Search for the cell housing the specified text and yield its (X, Y) center coordinate. 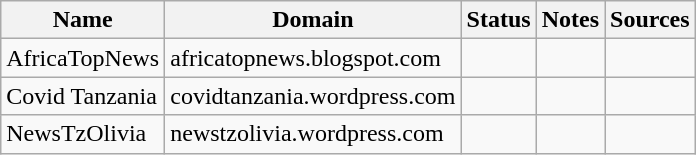
Covid Tanzania (83, 96)
AfricaTopNews (83, 58)
Notes (570, 20)
Name (83, 20)
newstzolivia.wordpress.com (313, 134)
africatopnews.blogspot.com (313, 58)
covidtanzania.wordpress.com (313, 96)
Sources (650, 20)
NewsTzOlivia (83, 134)
Domain (313, 20)
Status (498, 20)
